Locate the cell with the specified text and output its (x, y) center coordinate. 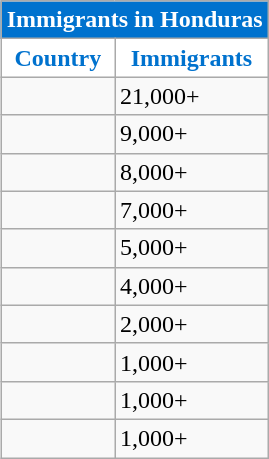
Country (58, 58)
7,000+ (192, 210)
21,000+ (192, 96)
4,000+ (192, 286)
2,000+ (192, 324)
8,000+ (192, 172)
9,000+ (192, 134)
Immigrants (192, 58)
Immigrants in Honduras (134, 20)
5,000+ (192, 248)
